Output the [X, Y] coordinate of the center of the cell containing the given text.  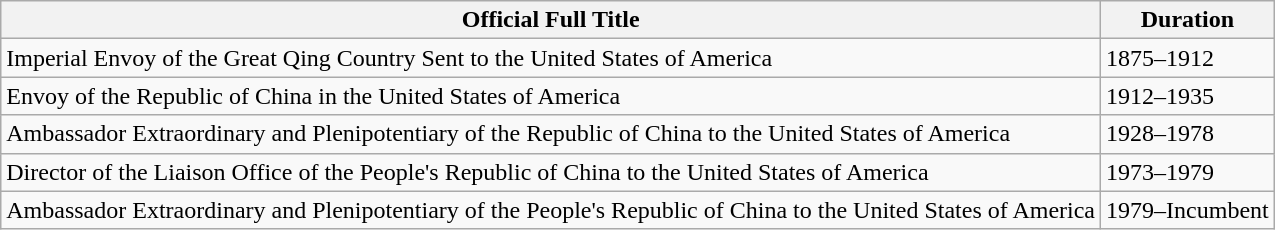
1912–1935 [1188, 96]
1928–1978 [1188, 134]
Ambassador Extraordinary and Plenipotentiary of the Republic of China to the United States of America [551, 134]
1973–1979 [1188, 172]
Official Full Title [551, 20]
Ambassador Extraordinary and Plenipotentiary of the People's Republic of China to the United States of America [551, 210]
1875–1912 [1188, 58]
Duration [1188, 20]
Envoy of the Republic of China in the United States of America [551, 96]
1979–Incumbent [1188, 210]
Director of the Liaison Office of the People's Republic of China to the United States of America [551, 172]
Imperial Envoy of the Great Qing Country Sent to the United States of America [551, 58]
